Output the (X, Y) coordinate of the center of the cell containing the given text.  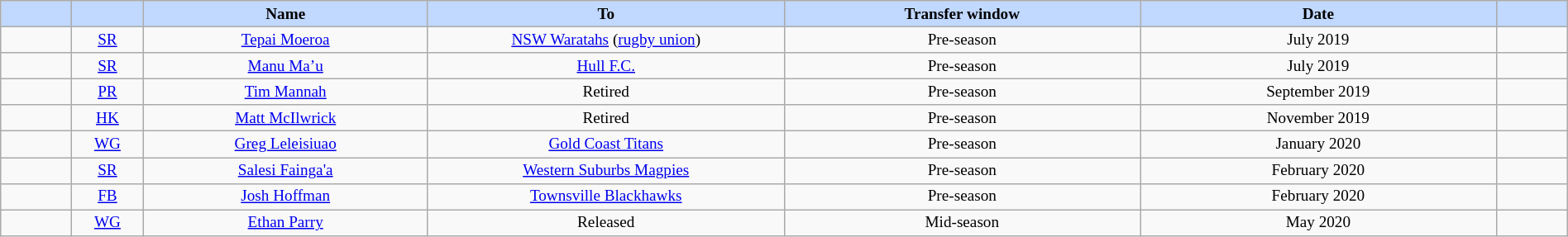
Mid-season (963, 223)
Townsville Blackhawks (605, 197)
September 2019 (1318, 92)
Hull F.C. (605, 66)
November 2019 (1318, 118)
PR (108, 92)
Name (285, 14)
Salesi Fainga'a (285, 170)
January 2020 (1318, 145)
Released (605, 223)
HK (108, 118)
Tim Mannah (285, 92)
Matt McIlwrick (285, 118)
Greg Leleisiuao (285, 145)
Western Suburbs Magpies (605, 170)
To (605, 14)
Date (1318, 14)
Tepai Moeroa (285, 40)
NSW Waratahs (rugby union) (605, 40)
May 2020 (1318, 223)
Transfer window (963, 14)
Gold Coast Titans (605, 145)
Josh Hoffman (285, 197)
Manu Ma’u (285, 66)
Ethan Parry (285, 223)
FB (108, 197)
